Return the (x, y) coordinate for the center point of the cell that contains the specified text.  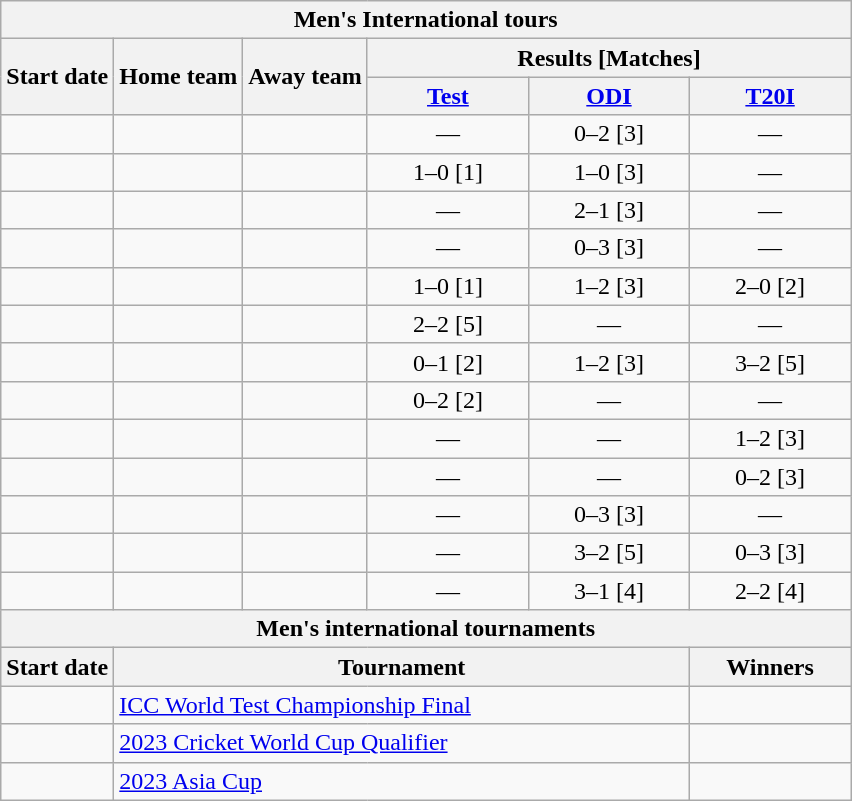
1–0 [3] (608, 172)
Away team (306, 77)
2023 Asia Cup (402, 781)
0–2 [2] (448, 400)
T20I (770, 96)
ICC World Test Championship Final (402, 705)
Tournament (402, 667)
Winners (770, 667)
0–1 [2] (448, 362)
Home team (178, 77)
2023 Cricket World Cup Qualifier (402, 743)
2–2 [4] (770, 591)
2–1 [3] (608, 210)
3–1 [4] (608, 591)
2–2 [5] (448, 324)
Test (448, 96)
Men's international tournaments (426, 629)
ODI (608, 96)
Results [Matches] (608, 58)
2–0 [2] (770, 286)
Men's International tours (426, 20)
